Identify which cell holds the provided text, then report its (X, Y) central coordinate. 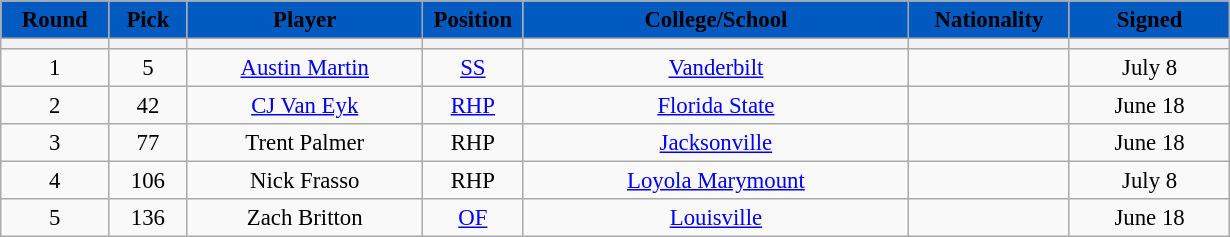
CJ Van Eyk (305, 106)
Austin Martin (305, 68)
1 (55, 68)
Position (474, 20)
College/School (716, 20)
42 (148, 106)
Florida State (716, 106)
5 (148, 68)
3 (55, 143)
Signed (1150, 20)
Round (55, 20)
Vanderbilt (716, 68)
2 (55, 106)
77 (148, 143)
Loyola Marymount (716, 181)
Player (305, 20)
Pick (148, 20)
Nick Frasso (305, 181)
4 (55, 181)
Nationality (990, 20)
Jacksonville (716, 143)
Trent Palmer (305, 143)
SS (474, 68)
106 (148, 181)
